Find where the given text appears and provide that cell's center as (x, y) coordinate. 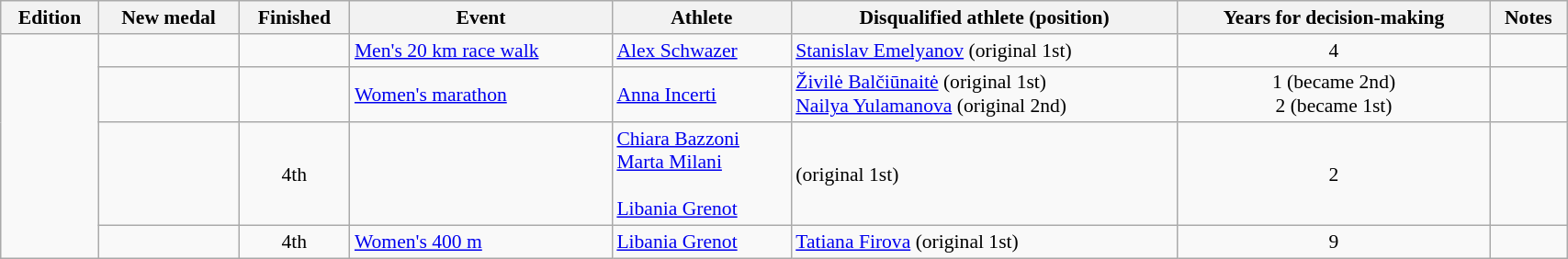
Edition (50, 17)
Women's 400 m (481, 242)
Years for decision-making (1334, 17)
Notes (1529, 17)
9 (1334, 242)
1 (became 2nd) 2 (became 1st) (1334, 94)
4 (1334, 51)
New medal (169, 17)
Disqualified athlete (position) (985, 17)
Finished (294, 17)
Women's marathon (481, 94)
(original 1st) (985, 175)
Athlete (702, 17)
Libania Grenot (702, 242)
Anna Incerti (702, 94)
Chiara BazzoniMarta MilaniLibania Grenot (702, 175)
Živilė Balčiūnaitė (original 1st) Nailya Yulamanova (original 2nd) (985, 94)
Men's 20 km race walk (481, 51)
2 (1334, 175)
Stanislav Emelyanov (original 1st) (985, 51)
Tatiana Firova (original 1st) (985, 242)
Event (481, 17)
Alex Schwazer (702, 51)
